Pinpoint the cell where the given text exists, returning its (x, y) midpoint coordinate. 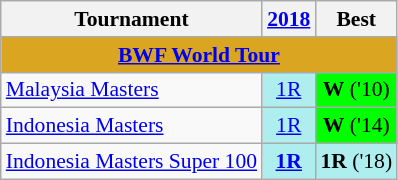
Indonesia Masters (132, 126)
W ('10) (356, 90)
BWF World Tour (199, 55)
Indonesia Masters Super 100 (132, 162)
1R ('18) (356, 162)
W ('14) (356, 126)
Best (356, 19)
Malaysia Masters (132, 90)
Tournament (132, 19)
2018 (288, 19)
